Return the [X, Y] coordinate for the center point of the cell that contains the specified text.  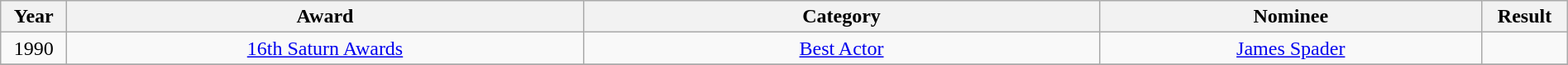
Best Actor [842, 48]
Result [1525, 17]
Nominee [1291, 17]
Award [326, 17]
Category [842, 17]
16th Saturn Awards [326, 48]
Year [34, 17]
1990 [34, 48]
James Spader [1291, 48]
